Scan for the cell matching the given text and deliver its (X, Y) coordinate at center. 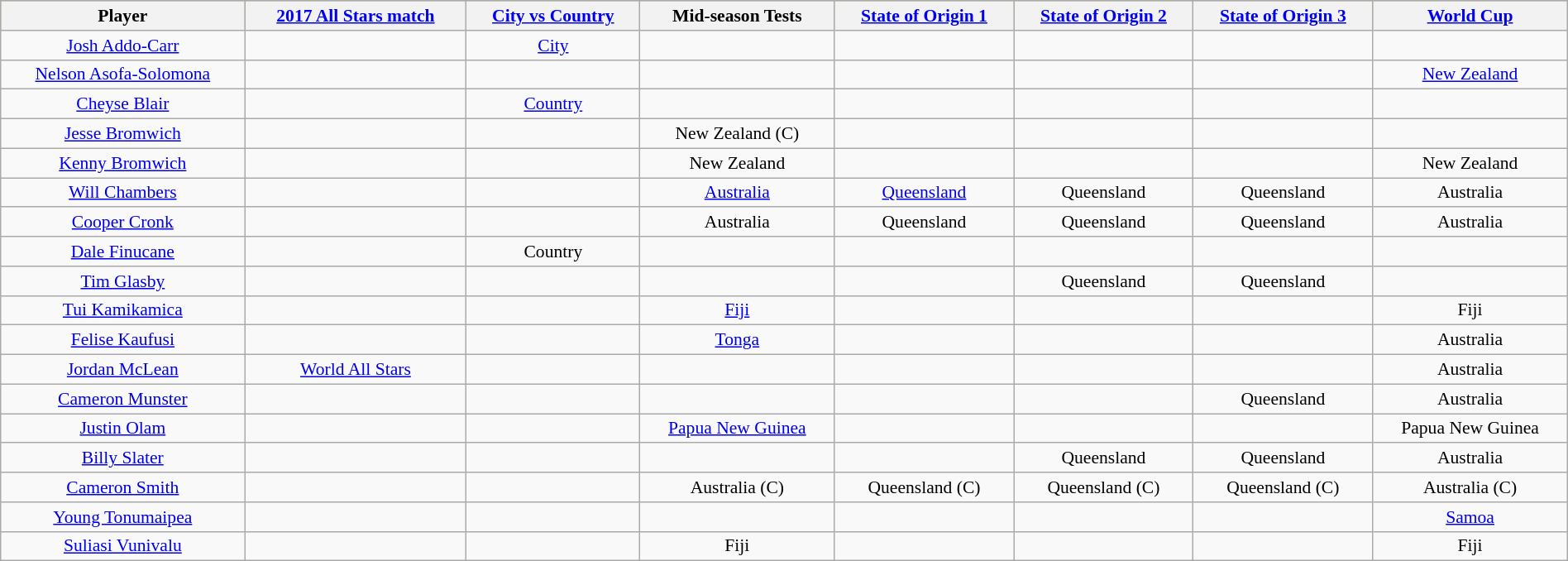
Young Tonumaipea (122, 517)
Cheyse Blair (122, 104)
World All Stars (356, 370)
Tui Kamikamica (122, 310)
State of Origin 3 (1284, 16)
City (553, 46)
Cameron Smith (122, 487)
Dale Finucane (122, 252)
Billy Slater (122, 458)
Josh Addo-Carr (122, 46)
State of Origin 2 (1103, 16)
Suliasi Vunivalu (122, 546)
Player (122, 16)
Will Chambers (122, 193)
2017 All Stars match (356, 16)
Cooper Cronk (122, 223)
Tonga (738, 340)
Mid-season Tests (738, 16)
State of Origin 1 (925, 16)
Nelson Asofa-Solomona (122, 74)
Jesse Bromwich (122, 134)
Kenny Bromwich (122, 163)
Justin Olam (122, 429)
World Cup (1470, 16)
Jordan McLean (122, 370)
Samoa (1470, 517)
Felise Kaufusi (122, 340)
Cameron Munster (122, 399)
City vs Country (553, 16)
Tim Glasby (122, 281)
New Zealand (C) (738, 134)
